Pinpoint the cell where the given text exists, returning its [x, y] midpoint coordinate. 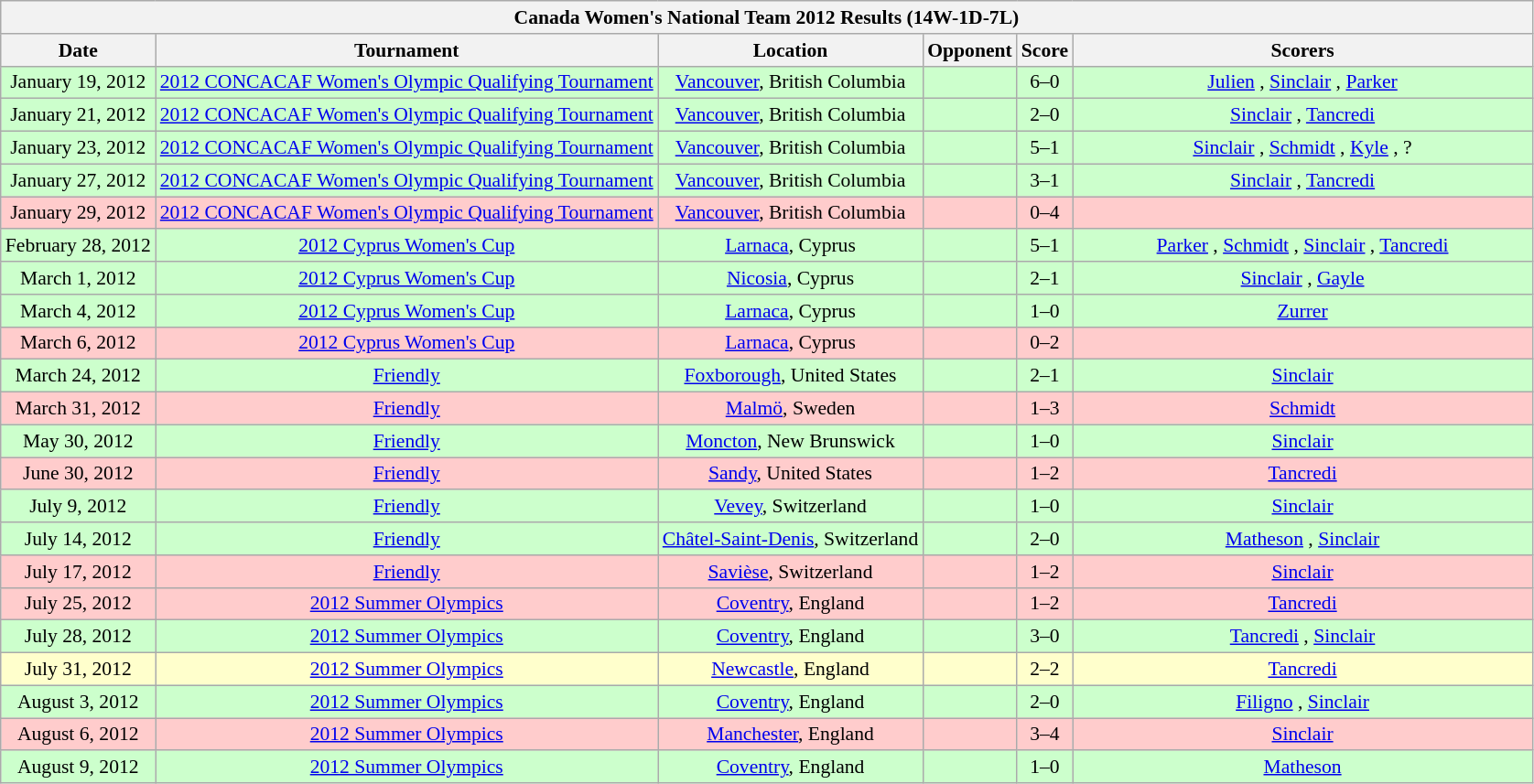
Moncton, New Brunswick [791, 441]
3–4 [1045, 735]
August 6, 2012 [79, 735]
Sinclair , Gayle [1302, 278]
Tournament [406, 50]
1–3 [1045, 409]
July 28, 2012 [79, 637]
March 31, 2012 [79, 409]
January 21, 2012 [79, 115]
March 6, 2012 [79, 343]
Tancredi , Sinclair [1302, 637]
Julien , Sinclair , Parker [1302, 82]
Parker , Schmidt , Sinclair , Tancredi [1302, 246]
Châtel-Saint-Denis, Switzerland [791, 539]
3–0 [1045, 637]
Opponent [970, 50]
July 9, 2012 [79, 507]
March 24, 2012 [79, 376]
Sinclair , Schmidt , Kyle , ? [1302, 148]
Savièse, Switzerland [791, 572]
Malmö, Sweden [791, 409]
Nicosia, Cyprus [791, 278]
Manchester, England [791, 735]
July 31, 2012 [79, 670]
Filigno , Sinclair [1302, 702]
Matheson [1302, 768]
January 23, 2012 [79, 148]
Location [791, 50]
Matheson , Sinclair [1302, 539]
0–2 [1045, 343]
Scorers [1302, 50]
6–0 [1045, 82]
Score [1045, 50]
Canada Women's National Team 2012 Results (14W-1D-7L) [767, 17]
0–4 [1045, 213]
February 28, 2012 [79, 246]
Sandy, United States [791, 474]
Vevey, Switzerland [791, 507]
May 30, 2012 [79, 441]
Foxborough, United States [791, 376]
2–2 [1045, 670]
August 9, 2012 [79, 768]
January 27, 2012 [79, 180]
July 25, 2012 [79, 604]
July 17, 2012 [79, 572]
March 4, 2012 [79, 311]
June 30, 2012 [79, 474]
July 14, 2012 [79, 539]
January 19, 2012 [79, 82]
January 29, 2012 [79, 213]
3–1 [1045, 180]
Newcastle, England [791, 670]
August 3, 2012 [79, 702]
Zurrer [1302, 311]
Schmidt [1302, 409]
March 1, 2012 [79, 278]
Date [79, 50]
